Detect which cell encompasses the target text, then output its [X, Y] center coordinate. 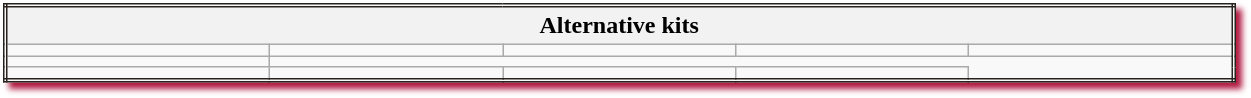
Alternative kits [619, 25]
